Find where the given text appears and provide that cell's center as (X, Y) coordinate. 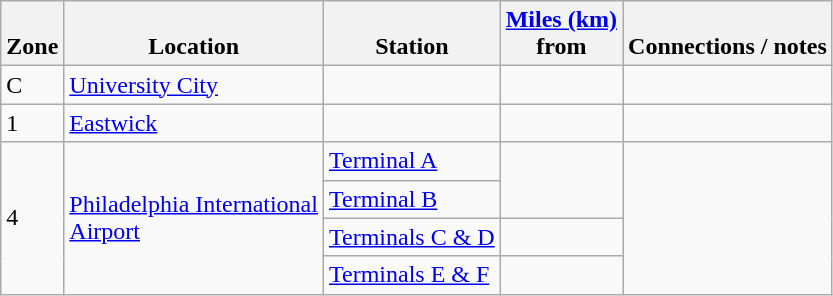
Terminals E & F (412, 275)
Zone (32, 34)
Connections / notes (728, 34)
University City (194, 85)
Miles (km)from (561, 34)
Location (194, 34)
Terminals C & D (412, 237)
Terminal A (412, 161)
Eastwick (194, 123)
Station (412, 34)
1 (32, 123)
Philadelphia InternationalAirport (194, 218)
Terminal B (412, 199)
4 (32, 218)
C (32, 85)
